Capture the cell that displays the provided text and extract its (x, y) central coordinate. 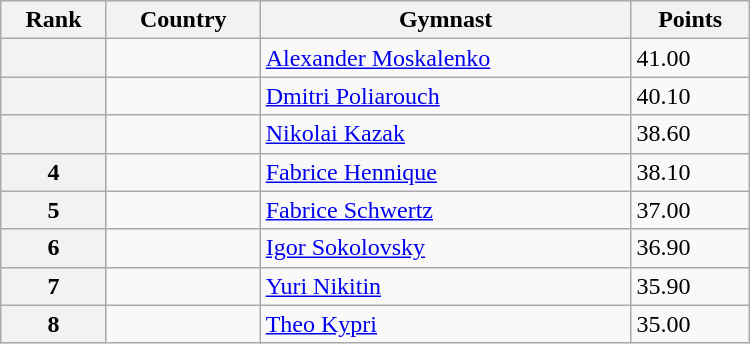
Nikolai Kazak (446, 134)
36.90 (690, 248)
8 (54, 324)
7 (54, 286)
40.10 (690, 96)
35.90 (690, 286)
Gymnast (446, 20)
Theo Kypri (446, 324)
37.00 (690, 210)
6 (54, 248)
4 (54, 172)
35.00 (690, 324)
5 (54, 210)
38.60 (690, 134)
38.10 (690, 172)
Country (183, 20)
Dmitri Poliarouch (446, 96)
Fabrice Hennique (446, 172)
Yuri Nikitin (446, 286)
Fabrice Schwertz (446, 210)
41.00 (690, 58)
Rank (54, 20)
Alexander Moskalenko (446, 58)
Points (690, 20)
Igor Sokolovsky (446, 248)
